Find where the given text appears and provide that cell's center as [X, Y] coordinate. 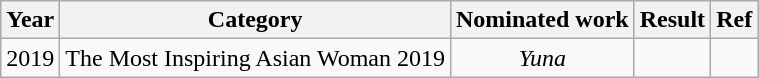
Ref [734, 20]
Year [30, 20]
2019 [30, 58]
Result [672, 20]
Nominated work [542, 20]
Yuna [542, 58]
The Most Inspiring Asian Woman 2019 [256, 58]
Category [256, 20]
